Output the [X, Y] coordinate of the center of the cell containing the given text.  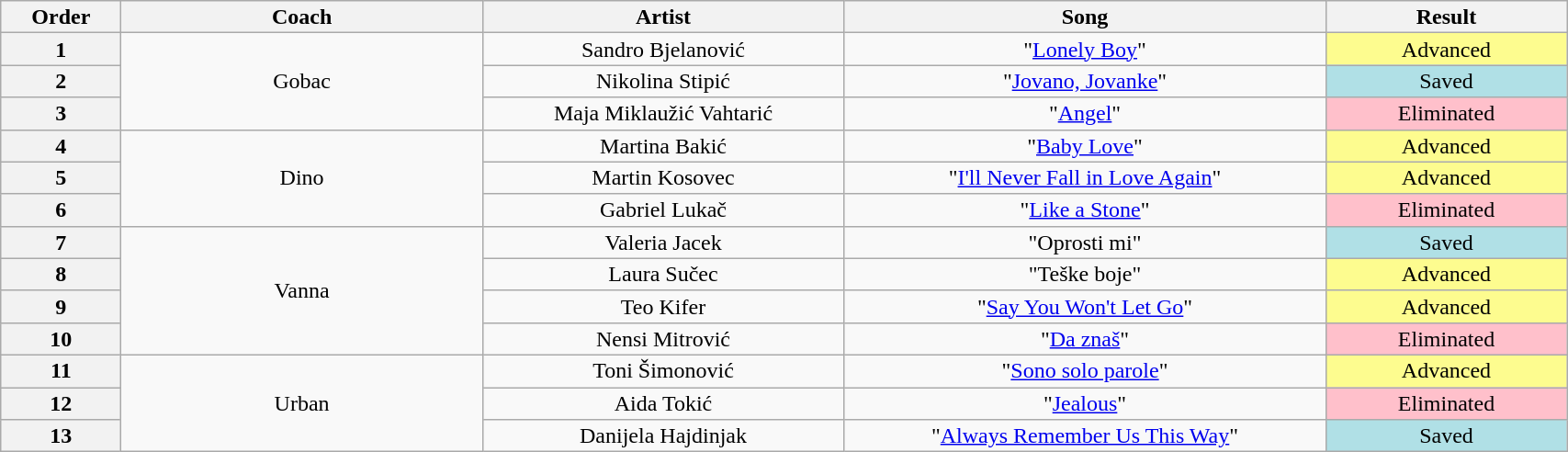
7 [61, 243]
10 [61, 338]
Artist [663, 17]
Toni Šimonović [663, 371]
Aida Tokić [663, 404]
2 [61, 81]
"Like a Stone" [1086, 209]
Danijela Hajdinjak [663, 435]
Urban [301, 402]
Martin Kosovec [663, 178]
6 [61, 209]
"Always Remember Us This Way" [1086, 435]
1 [61, 50]
Teo Kifer [663, 307]
Nensi Mitrović [663, 338]
Coach [301, 17]
"Jovano, Jovanke" [1086, 81]
Gabriel Lukač [663, 209]
8 [61, 274]
3 [61, 114]
Dino [301, 178]
Order [61, 17]
Maja Miklaužić Vahtarić [663, 114]
Song [1086, 17]
"Da znaš" [1086, 338]
12 [61, 404]
Martina Bakić [663, 145]
"Baby Love" [1086, 145]
Nikolina Stipić [663, 81]
"Sono solo parole" [1086, 371]
"Lonely Boy" [1086, 50]
13 [61, 435]
4 [61, 145]
Valeria Jacek [663, 243]
Result [1446, 17]
11 [61, 371]
Sandro Bjelanović [663, 50]
Vanna [301, 290]
5 [61, 178]
Gobac [301, 81]
"Teške boje" [1086, 274]
Laura Sučec [663, 274]
"Jealous" [1086, 404]
"I'll Never Fall in Love Again" [1086, 178]
"Oprosti mi" [1086, 243]
"Angel" [1086, 114]
"Say You Won't Let Go" [1086, 307]
9 [61, 307]
